Determine the [X, Y] coordinate at the center of the cell enclosing the given text.  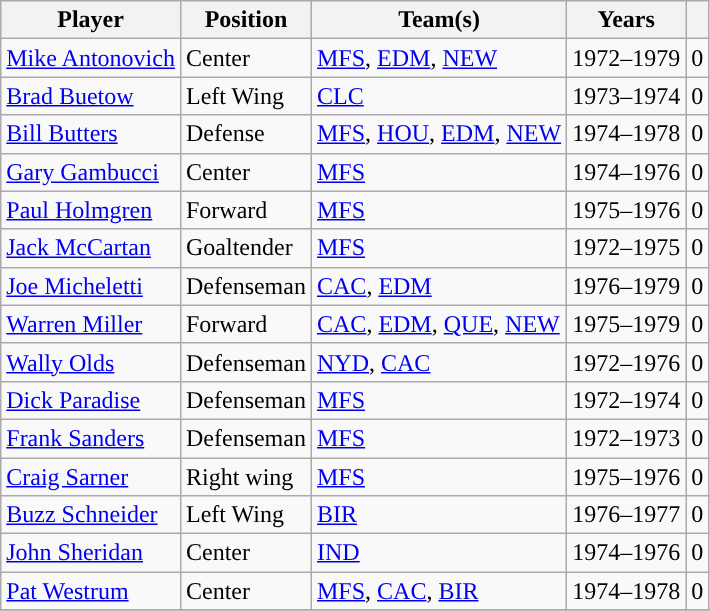
MFS, HOU, EDM, NEW [438, 134]
Wally Olds [91, 362]
1972–1976 [626, 362]
1975–1979 [626, 324]
Years [626, 20]
Warren Miller [91, 324]
CAC, EDM [438, 286]
Jack McCartan [91, 248]
Joe Micheletti [91, 286]
Brad Buetow [91, 96]
Frank Sanders [91, 438]
John Sheridan [91, 553]
Defense [246, 134]
Gary Gambucci [91, 172]
Right wing [246, 477]
MFS, CAC, BIR [438, 591]
Goaltender [246, 248]
1973–1974 [626, 96]
Player [91, 20]
Dick Paradise [91, 400]
Buzz Schneider [91, 515]
CAC, EDM, QUE, NEW [438, 324]
1972–1975 [626, 248]
Pat Westrum [91, 591]
IND [438, 553]
CLC [438, 96]
Position [246, 20]
1972–1974 [626, 400]
NYD, CAC [438, 362]
1976–1977 [626, 515]
Craig Sarner [91, 477]
BIR [438, 515]
1972–1979 [626, 58]
1972–1973 [626, 438]
Mike Antonovich [91, 58]
Team(s) [438, 20]
Paul Holmgren [91, 210]
Bill Butters [91, 134]
MFS, EDM, NEW [438, 58]
1976–1979 [626, 286]
